Output the (x, y) coordinate of the center of the cell containing the given text.  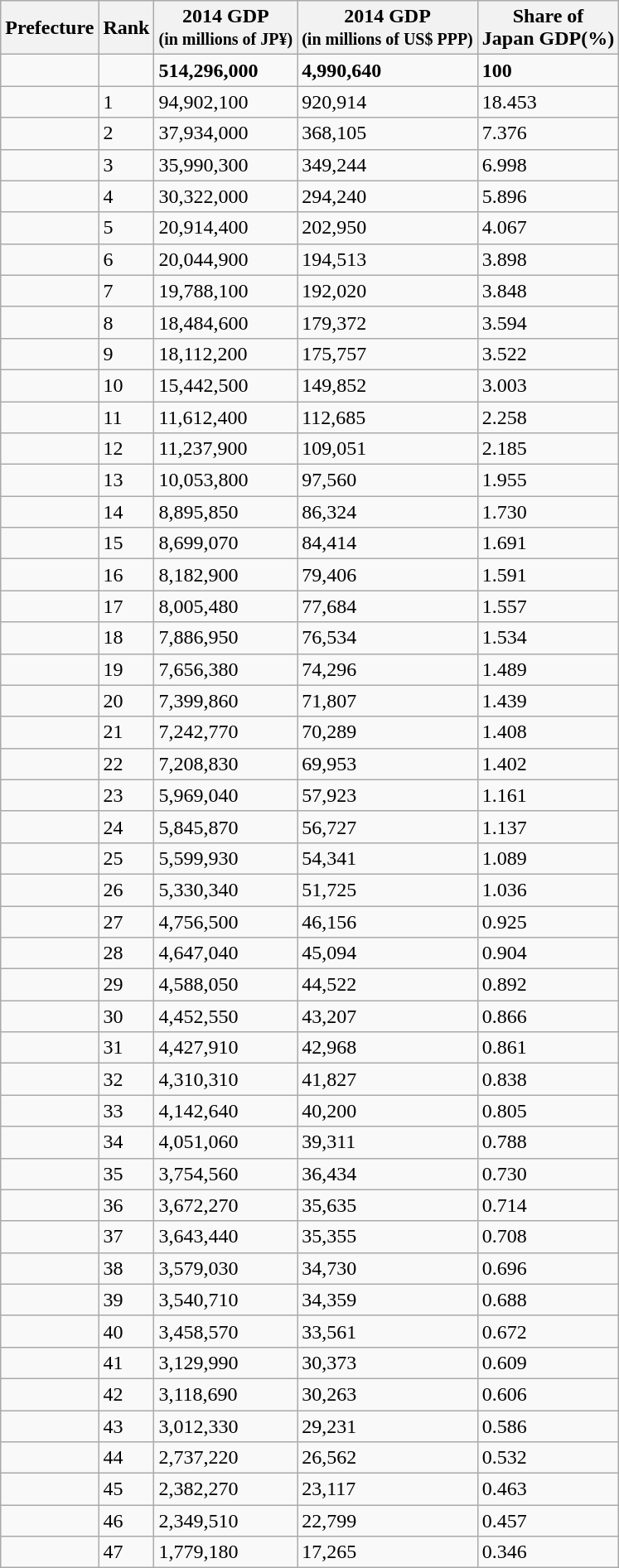
30 (126, 1016)
Rank (126, 28)
0.805 (548, 1111)
3 (126, 165)
192,020 (388, 291)
0.463 (548, 1489)
1.137 (548, 827)
0.688 (548, 1300)
8 (126, 322)
3,118,690 (225, 1394)
20,044,900 (225, 259)
Prefecture (50, 28)
71,807 (388, 701)
1.089 (548, 858)
46,156 (388, 922)
8,182,900 (225, 575)
3,579,030 (225, 1268)
19 (126, 669)
1.489 (548, 669)
31 (126, 1048)
0.925 (548, 922)
17,265 (388, 1552)
29,231 (388, 1426)
29 (126, 985)
30,263 (388, 1394)
13 (126, 480)
4 (126, 196)
0.696 (548, 1268)
34,359 (388, 1300)
0.609 (548, 1363)
8,699,070 (225, 543)
0.714 (548, 1205)
35 (126, 1174)
0.861 (548, 1048)
43,207 (388, 1016)
7,886,950 (225, 638)
36,434 (388, 1174)
76,534 (388, 638)
94,902,100 (225, 102)
26,562 (388, 1458)
12 (126, 449)
7,208,830 (225, 764)
40,200 (388, 1111)
11,237,900 (225, 449)
37 (126, 1237)
1 (126, 102)
30,322,000 (225, 196)
5,599,930 (225, 858)
5,969,040 (225, 795)
0.672 (548, 1331)
54,341 (388, 858)
74,296 (388, 669)
19,788,100 (225, 291)
24 (126, 827)
920,914 (388, 102)
109,051 (388, 449)
4,310,310 (225, 1079)
0.457 (548, 1521)
18.453 (548, 102)
15 (126, 543)
35,635 (388, 1205)
3.594 (548, 322)
0.708 (548, 1237)
1.161 (548, 795)
23,117 (388, 1489)
202,950 (388, 228)
1.557 (548, 606)
39,311 (388, 1142)
3,458,570 (225, 1331)
0.730 (548, 1174)
294,240 (388, 196)
40 (126, 1331)
38 (126, 1268)
4,990,640 (388, 70)
2014 GDP (in millions of JP¥) (225, 28)
45,094 (388, 953)
27 (126, 922)
2,382,270 (225, 1489)
20,914,400 (225, 228)
45 (126, 1489)
23 (126, 795)
2.258 (548, 417)
0.838 (548, 1079)
1.408 (548, 732)
9 (126, 354)
14 (126, 512)
17 (126, 606)
39 (126, 1300)
18 (126, 638)
4,452,550 (225, 1016)
16 (126, 575)
46 (126, 1521)
5 (126, 228)
7.376 (548, 133)
33 (126, 1111)
56,727 (388, 827)
2014 GDP (in millions of US$ PPP) (388, 28)
11,612,400 (225, 417)
35,990,300 (225, 165)
368,105 (388, 133)
0.532 (548, 1458)
3,012,330 (225, 1426)
35,355 (388, 1237)
149,852 (388, 385)
44,522 (388, 985)
97,560 (388, 480)
4.067 (548, 228)
4,427,910 (225, 1048)
84,414 (388, 543)
0.346 (548, 1552)
0.586 (548, 1426)
1.691 (548, 543)
1.534 (548, 638)
43 (126, 1426)
44 (126, 1458)
18,112,200 (225, 354)
1.730 (548, 512)
1.591 (548, 575)
86,324 (388, 512)
2,349,510 (225, 1521)
6 (126, 259)
2,737,220 (225, 1458)
0.788 (548, 1142)
2.185 (548, 449)
32 (126, 1079)
69,953 (388, 764)
2 (126, 133)
3.898 (548, 259)
514,296,000 (225, 70)
77,684 (388, 606)
70,289 (388, 732)
22 (126, 764)
47 (126, 1552)
42,968 (388, 1048)
100 (548, 70)
3.848 (548, 291)
3,129,990 (225, 1363)
0.866 (548, 1016)
7,242,770 (225, 732)
57,923 (388, 795)
8,895,850 (225, 512)
1.955 (548, 480)
7 (126, 291)
28 (126, 953)
15,442,500 (225, 385)
4,051,060 (225, 1142)
7,399,860 (225, 701)
21 (126, 732)
11 (126, 417)
7,656,380 (225, 669)
349,244 (388, 165)
3,540,710 (225, 1300)
3.522 (548, 354)
10 (126, 385)
1.036 (548, 890)
3,754,560 (225, 1174)
1,779,180 (225, 1552)
5,330,340 (225, 890)
0.892 (548, 985)
3.003 (548, 385)
1.439 (548, 701)
33,561 (388, 1331)
4,142,640 (225, 1111)
20 (126, 701)
4,756,500 (225, 922)
10,053,800 (225, 480)
41 (126, 1363)
4,647,040 (225, 953)
5,845,870 (225, 827)
30,373 (388, 1363)
Share of Japan GDP(%) (548, 28)
42 (126, 1394)
4,588,050 (225, 985)
36 (126, 1205)
34,730 (388, 1268)
112,685 (388, 417)
18,484,600 (225, 322)
6.998 (548, 165)
194,513 (388, 259)
175,757 (388, 354)
3,643,440 (225, 1237)
0.904 (548, 953)
0.606 (548, 1394)
1.402 (548, 764)
51,725 (388, 890)
25 (126, 858)
79,406 (388, 575)
37,934,000 (225, 133)
26 (126, 890)
8,005,480 (225, 606)
3,672,270 (225, 1205)
41,827 (388, 1079)
5.896 (548, 196)
34 (126, 1142)
22,799 (388, 1521)
179,372 (388, 322)
